Capture the cell that displays the provided text and extract its [X, Y] central coordinate. 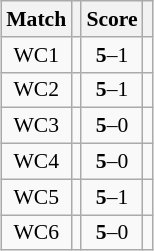
Match [36, 19]
WC5 [36, 197]
WC1 [36, 55]
Score [112, 19]
WC6 [36, 233]
WC4 [36, 162]
WC2 [36, 90]
WC3 [36, 126]
